Find where the given text appears and provide that cell's center as [x, y] coordinate. 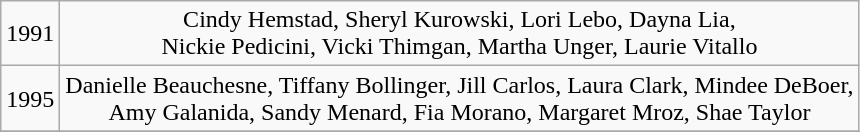
1991 [30, 34]
Danielle Beauchesne, Tiffany Bollinger, Jill Carlos, Laura Clark, Mindee DeBoer,Amy Galanida, Sandy Menard, Fia Morano, Margaret Mroz, Shae Taylor [460, 98]
1995 [30, 98]
Cindy Hemstad, Sheryl Kurowski, Lori Lebo, Dayna Lia,Nickie Pedicini, Vicki Thimgan, Martha Unger, Laurie Vitallo [460, 34]
